Detect which cell encompasses the target text, then output its [X, Y] center coordinate. 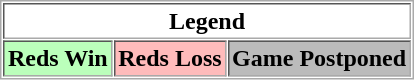
Reds Loss [170, 58]
Legend [206, 21]
Reds Win [58, 58]
Game Postponed [320, 58]
